Determine the [x, y] coordinate at the center of the cell enclosing the given text.  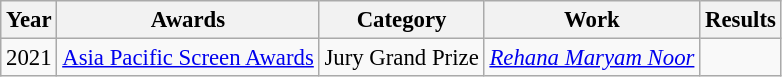
Results [740, 20]
Year [29, 20]
Rehana Maryam Noor [592, 58]
Awards [188, 20]
2021 [29, 58]
Asia Pacific Screen Awards [188, 58]
Jury Grand Prize [402, 58]
Category [402, 20]
Work [592, 20]
